Search for the cell housing the specified text and yield its (x, y) center coordinate. 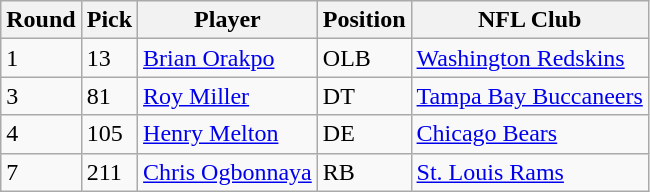
St. Louis Rams (530, 172)
105 (109, 134)
Chicago Bears (530, 134)
7 (41, 172)
4 (41, 134)
Henry Melton (228, 134)
Round (41, 20)
OLB (364, 58)
3 (41, 96)
NFL Club (530, 20)
DE (364, 134)
Roy Miller (228, 96)
Tampa Bay Buccaneers (530, 96)
Chris Ogbonnaya (228, 172)
1 (41, 58)
Brian Orakpo (228, 58)
81 (109, 96)
DT (364, 96)
Washington Redskins (530, 58)
211 (109, 172)
Player (228, 20)
13 (109, 58)
RB (364, 172)
Position (364, 20)
Pick (109, 20)
